Find where the given text appears and provide that cell's center as (x, y) coordinate. 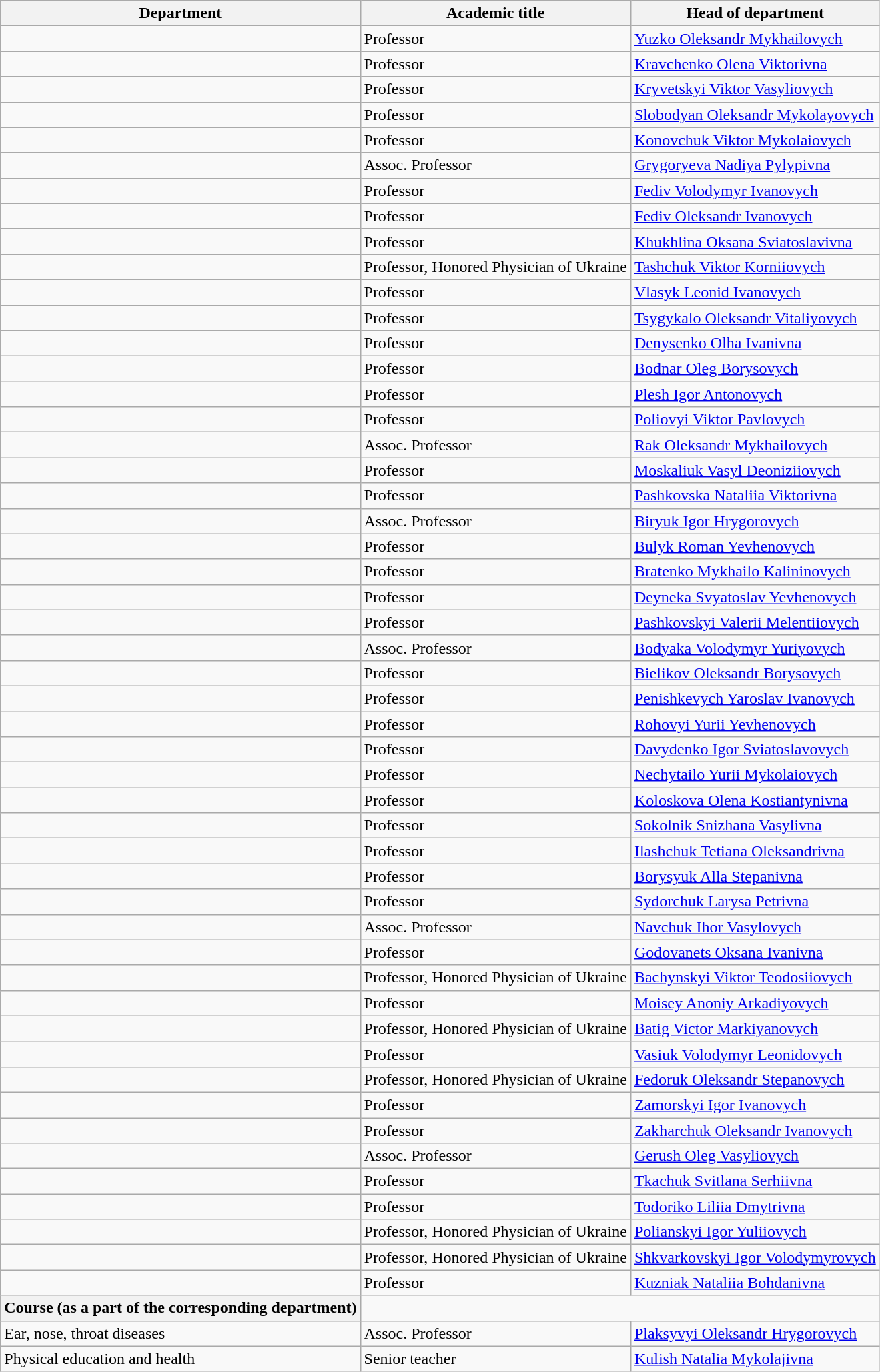
Senior teacher (495, 1359)
Zakharchuk Oleksandr Ivanovych (755, 1131)
Department (180, 13)
Ilashchuk Tetiana Oleksandrivna (755, 851)
Todoriko Liliia Dmytrivna (755, 1207)
Moisey Anoniy Arkadiyovych (755, 1003)
Plaksyvyi Oleksandr Hrygorovych (755, 1333)
Plesh Igor Antonovych (755, 394)
Rohovyi Yurii Yevhenovych (755, 724)
Tashchuk Viktor Korniiovych (755, 267)
Tsygykalo Oleksandr Vitaliyovych (755, 318)
Biryuk Igor Hrygorovych (755, 521)
Head of department (755, 13)
Vasiuk Volodymyr Leonidovych (755, 1054)
Fediv Oleksandr Ivanovych (755, 216)
Bachynskyi Viktor Teodosiiovych (755, 978)
Tkachuk Svitlana Serhiivna (755, 1181)
Kuzniak Nataliia Bohdanivna (755, 1283)
Denysenko Olha Ivanivna (755, 344)
Penishkevych Yaroslav Ivanovych (755, 698)
Pashkovska Nataliia Viktorivna (755, 496)
Davydenko Igor Sviatoslavovych (755, 750)
Deyneka Svyatoslav Yevhenovych (755, 597)
Yuzko Oleksandr Mykhailovych (755, 39)
Bodyaka Volodymyr Yuriyovych (755, 648)
Bielikov Oleksandr Borysovych (755, 673)
Poliovyi Viktor Pavlovych (755, 420)
Navchuk Ihor Vasylovych (755, 927)
Bodnar Oleg Borysovych (755, 369)
Nechytailo Yurii Mykolaiovych (755, 775)
Fedoruk Oleksandr Stepanovych (755, 1079)
Vlasyk Leonid Ivanovych (755, 292)
Sokolnik Snizhana Vasylivna (755, 826)
Borysyuk Alla Stepanivna (755, 876)
Gerush Oleg Vasyliovych (755, 1156)
Bulyk Roman Yevhenovych (755, 546)
Godovanets Oksana Ivanivna (755, 952)
Sydorchuk Larysa Petrivna (755, 902)
Physical education and health (180, 1359)
Kryvetskyi Viktor Vasyliovych (755, 89)
Academic title (495, 13)
Moskaliuk Vasyl Deoniziiovych (755, 470)
Kulish Natalia Mykolajivna (755, 1359)
Shkvarkovskyi Igor Volodymyrovych (755, 1257)
Konovchuk Viktor Mykolaiovych (755, 140)
Course (as a part of the corresponding department) (180, 1308)
Polianskyi Igor Yuliiovych (755, 1232)
Rak Oleksandr Mykhailovych (755, 445)
Fediv Volodymyr Ivanovych (755, 191)
Kravchenko Olena Viktorivna (755, 64)
Ear, nose, throat diseases (180, 1333)
Batig Victor Markiyanovych (755, 1028)
Grygoryeva Nadiya Pylypivna (755, 165)
Khukhlina Oksana Sviatoslavivna (755, 241)
Slobodyan Oleksandr Mykolayovych (755, 115)
Bratenko Mykhailo Kalininovych (755, 572)
Pashkovskyi Valerii Melentiiovych (755, 622)
Zamorskyi Igor Ivanovych (755, 1105)
Koloskova Olena Kostiantynivna (755, 800)
